For the text-containing cell, return its midpoint in (x, y) coordinate format. 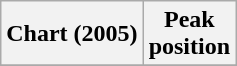
Chart (2005) (72, 34)
Peakposition (189, 34)
